Search for the cell housing the specified text and yield its (X, Y) center coordinate. 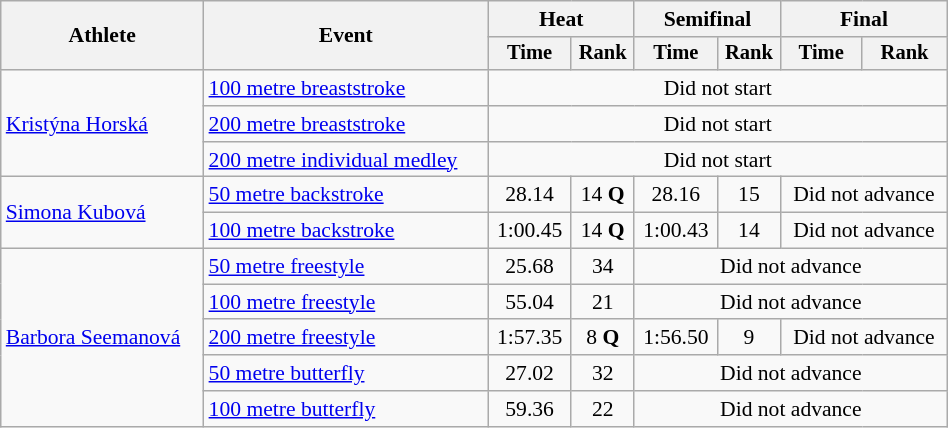
22 (602, 409)
25.68 (530, 267)
Final (864, 19)
1:00.45 (530, 231)
8 Q (602, 338)
200 metre breaststroke (346, 124)
27.02 (530, 373)
100 metre butterfly (346, 409)
Barbora Seemanová (102, 338)
200 metre individual medley (346, 160)
1:00.43 (676, 231)
28.16 (676, 195)
34 (602, 267)
50 metre backstroke (346, 195)
55.04 (530, 302)
50 metre freestyle (346, 267)
Simona Kubová (102, 212)
15 (748, 195)
50 metre butterfly (346, 373)
28.14 (530, 195)
100 metre backstroke (346, 231)
100 metre breaststroke (346, 88)
9 (748, 338)
Athlete (102, 36)
14 (748, 231)
21 (602, 302)
Heat (561, 19)
200 metre freestyle (346, 338)
1:57.35 (530, 338)
100 metre freestyle (346, 302)
Kristýna Horská (102, 124)
1:56.50 (676, 338)
Semifinal (707, 19)
Event (346, 36)
32 (602, 373)
59.36 (530, 409)
